Scan for the cell matching the given text and deliver its (x, y) coordinate at center. 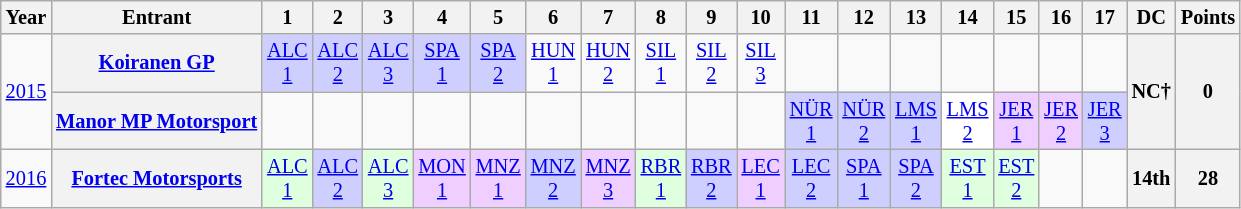
3 (388, 17)
JER1 (1016, 121)
Koiranen GP (156, 63)
7 (608, 17)
12 (864, 17)
MNZ1 (498, 178)
LMS2 (968, 121)
2016 (26, 178)
14th (1152, 178)
EST1 (968, 178)
Entrant (156, 17)
DC (1152, 17)
RBR2 (711, 178)
2 (338, 17)
HUN2 (608, 63)
17 (1105, 17)
Year (26, 17)
28 (1208, 178)
11 (812, 17)
JER2 (1061, 121)
6 (554, 17)
MNZ3 (608, 178)
RBR1 (661, 178)
2015 (26, 92)
13 (916, 17)
15 (1016, 17)
MNZ2 (554, 178)
1 (287, 17)
Manor MP Motorsport (156, 121)
14 (968, 17)
LEC2 (812, 178)
4 (442, 17)
5 (498, 17)
10 (761, 17)
JER3 (1105, 121)
NÜR2 (864, 121)
Fortec Motorsports (156, 178)
LEC1 (761, 178)
NÜR1 (812, 121)
SIL2 (711, 63)
16 (1061, 17)
NC† (1152, 92)
HUN1 (554, 63)
Points (1208, 17)
LMS1 (916, 121)
SIL1 (661, 63)
9 (711, 17)
MON1 (442, 178)
SIL3 (761, 63)
8 (661, 17)
0 (1208, 92)
EST2 (1016, 178)
